Locate the cell with the specified text and output its [x, y] center coordinate. 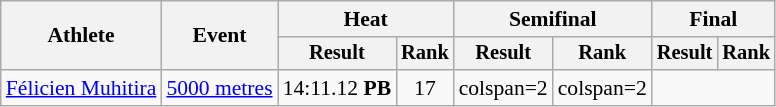
5000 metres [219, 88]
14:11.12 PB [337, 88]
Event [219, 36]
Heat [366, 19]
Athlete [82, 36]
Semifinal [553, 19]
Félicien Muhitira [82, 88]
Final [714, 19]
17 [425, 88]
